Detect which cell encompasses the target text, then output its [x, y] center coordinate. 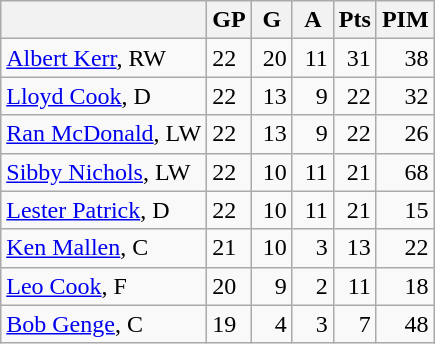
68 [405, 172]
4 [272, 324]
15 [405, 210]
48 [405, 324]
Leo Cook, F [104, 286]
PIM [405, 20]
7 [354, 324]
38 [405, 58]
Pts [354, 20]
A [312, 20]
G [272, 20]
Lloyd Cook, D [104, 96]
GP [229, 20]
26 [405, 134]
Albert Kerr, RW [104, 58]
Sibby Nichols, LW [104, 172]
31 [354, 58]
Bob Genge, C [104, 324]
19 [229, 324]
2 [312, 286]
18 [405, 286]
Ken Mallen, C [104, 248]
Lester Patrick, D [104, 210]
Ran McDonald, LW [104, 134]
32 [405, 96]
